Locate the cell with the specified text and output its [x, y] center coordinate. 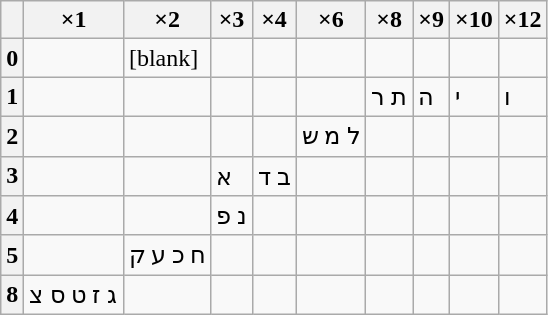
×6 [331, 20]
×1 [74, 20]
3 [12, 176]
5 [12, 255]
ח כ ע ק [167, 255]
8 [12, 295]
4 [12, 216]
×12 [522, 20]
י‎ [474, 97]
ו [522, 97]
ה‎ [432, 97]
×8 [390, 20]
×9 [432, 20]
ל מ ש [331, 136]
2 [12, 136]
×4 [274, 20]
1 [12, 97]
‎ת ר [390, 97]
×2 [167, 20]
נ פ [232, 216]
0 [12, 58]
א‎ [232, 176]
×3 [232, 20]
ג ז ט ס צ [74, 295]
×10 [474, 20]
‎ב ד [274, 176]
[blank] [167, 58]
